Determine the (X, Y) coordinate at the center of the cell enclosing the given text.  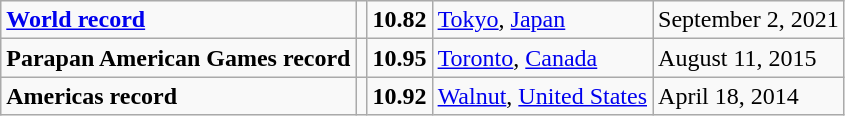
Tokyo, Japan (542, 20)
10.95 (400, 58)
10.92 (400, 96)
April 18, 2014 (749, 96)
10.82 (400, 20)
September 2, 2021 (749, 20)
Toronto, Canada (542, 58)
World record (178, 20)
Walnut, United States (542, 96)
August 11, 2015 (749, 58)
Parapan American Games record (178, 58)
Americas record (178, 96)
